Provide the [X, Y] coordinate of the cell's center where the given text is located.  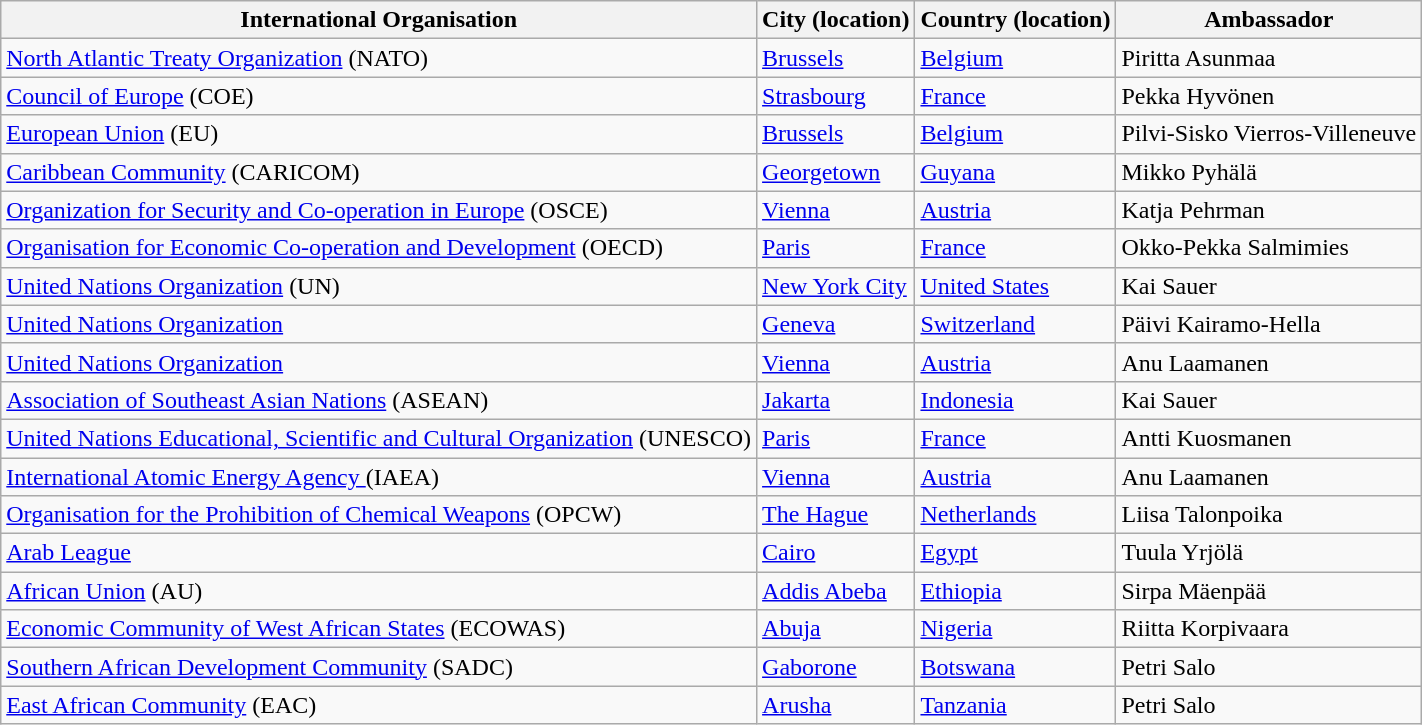
Strasbourg [836, 96]
Guyana [1016, 172]
United States [1016, 286]
Botswana [1016, 667]
Georgetown [836, 172]
Ambassador [1269, 20]
European Union (EU) [379, 134]
Netherlands [1016, 515]
Tanzania [1016, 705]
Pilvi-Sisko Vierros-Villeneuve [1269, 134]
Riitta Korpivaara [1269, 629]
Päivi Kairamo-Hella [1269, 324]
Sirpa Mäenpää [1269, 591]
Caribbean Community (CARICOM) [379, 172]
North Atlantic Treaty Organization (NATO) [379, 58]
Arab League [379, 553]
Nigeria [1016, 629]
Southern African Development Community (SADC) [379, 667]
United Nations Organization (UN) [379, 286]
Gaborone [836, 667]
Katja Pehrman [1269, 210]
Okko-Pekka Salmimies [1269, 248]
Organisation for Economic Co-operation and Development (OECD) [379, 248]
Pekka Hyvönen [1269, 96]
Mikko Pyhälä [1269, 172]
Liisa Talonpoika [1269, 515]
City (location) [836, 20]
The Hague [836, 515]
Arusha [836, 705]
New York City [836, 286]
Abuja [836, 629]
Organization for Security and Co-operation in Europe (OSCE) [379, 210]
East African Community (EAC) [379, 705]
African Union (AU) [379, 591]
Tuula Yrjölä [1269, 553]
Organisation for the Prohibition of Chemical Weapons (OPCW) [379, 515]
Switzerland [1016, 324]
Ethiopia [1016, 591]
Egypt [1016, 553]
United Nations Educational, Scientific and Cultural Organization (UNESCO) [379, 438]
Antti Kuosmanen [1269, 438]
Jakarta [836, 400]
Indonesia [1016, 400]
Geneva [836, 324]
Cairo [836, 553]
International Organisation [379, 20]
Council of Europe (COE) [379, 96]
Piritta Asunmaa [1269, 58]
Country (location) [1016, 20]
Economic Community of West African States (ECOWAS) [379, 629]
International Atomic Energy Agency (IAEA) [379, 477]
Addis Abeba [836, 591]
Association of Southeast Asian Nations (ASEAN) [379, 400]
